Detect which cell encompasses the target text, then output its (x, y) center coordinate. 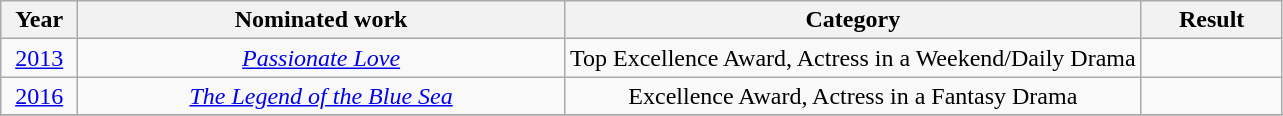
2013 (40, 58)
Top Excellence Award, Actress in a Weekend/Daily Drama (854, 58)
Excellence Award, Actress in a Fantasy Drama (854, 96)
Nominated work (322, 20)
Result (1212, 20)
2016 (40, 96)
Passionate Love (322, 58)
The Legend of the Blue Sea (322, 96)
Year (40, 20)
Category (854, 20)
